Extract the (X, Y) coordinate from the center of the cell holding the provided text.  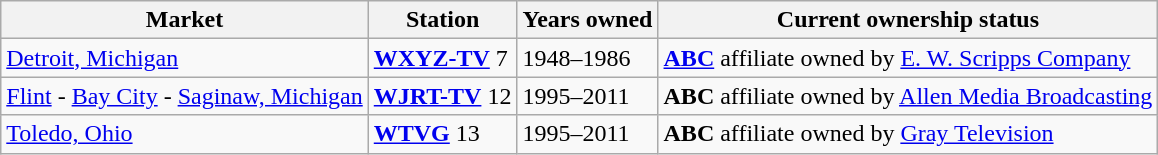
Detroit, Michigan (185, 58)
WTVG 13 (442, 134)
WJRT-TV 12 (442, 96)
Market (185, 20)
WXYZ-TV 7 (442, 58)
Station (442, 20)
ABC affiliate owned by E. W. Scripps Company (908, 58)
Toledo, Ohio (185, 134)
ABC affiliate owned by Allen Media Broadcasting (908, 96)
1948–1986 (588, 58)
Years owned (588, 20)
Current ownership status (908, 20)
ABC affiliate owned by Gray Television (908, 134)
Flint - Bay City - Saginaw, Michigan (185, 96)
